From the cell containing the given text, extract its center point as (X, Y) coordinate. 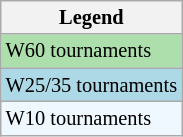
Legend (92, 17)
W10 tournaments (92, 118)
W25/35 tournaments (92, 85)
W60 tournaments (92, 51)
